From the cell containing the given text, extract its center point as [x, y] coordinate. 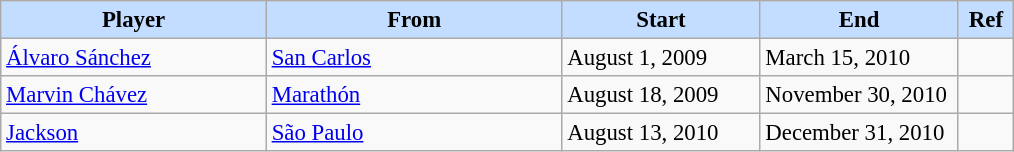
August 18, 2009 [661, 95]
Start [661, 20]
Ref [986, 20]
Álvaro Sánchez [134, 58]
San Carlos [414, 58]
August 1, 2009 [661, 58]
March 15, 2010 [859, 58]
Player [134, 20]
End [859, 20]
November 30, 2010 [859, 95]
Jackson [134, 133]
From [414, 20]
August 13, 2010 [661, 133]
Marvin Chávez [134, 95]
São Paulo [414, 133]
Marathón [414, 95]
December 31, 2010 [859, 133]
